Detect which cell encompasses the target text, then output its [X, Y] center coordinate. 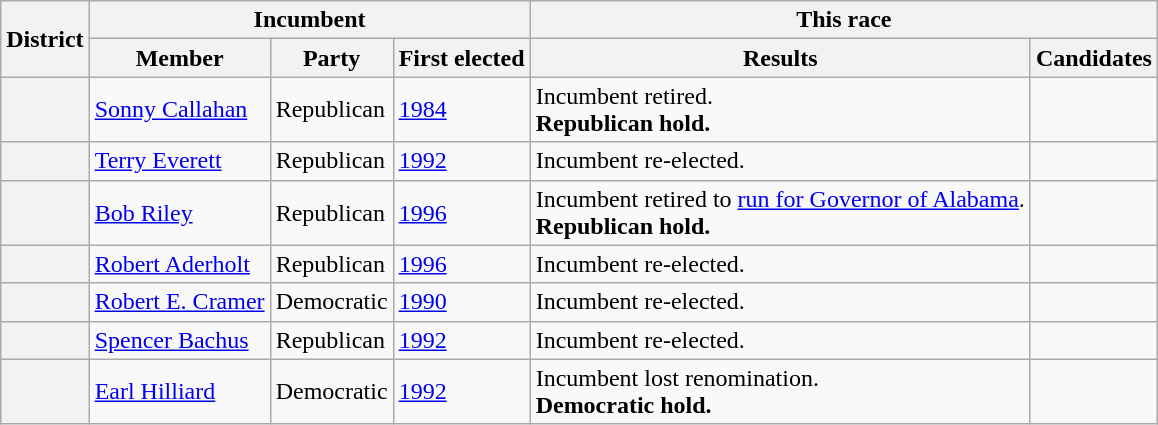
Earl Hilliard [180, 392]
Incumbent lost renomination.Democratic hold. [780, 392]
Incumbent [310, 20]
Results [780, 58]
This race [844, 20]
Robert Aderholt [180, 264]
Incumbent retired.Republican hold. [780, 110]
Candidates [1094, 58]
Sonny Callahan [180, 110]
1990 [462, 302]
District [45, 39]
Bob Riley [180, 212]
Member [180, 58]
Party [332, 58]
1984 [462, 110]
First elected [462, 58]
Spencer Bachus [180, 340]
Terry Everett [180, 161]
Incumbent retired to run for Governor of Alabama.Republican hold. [780, 212]
Robert E. Cramer [180, 302]
